Detect which cell encompasses the target text, then output its (x, y) center coordinate. 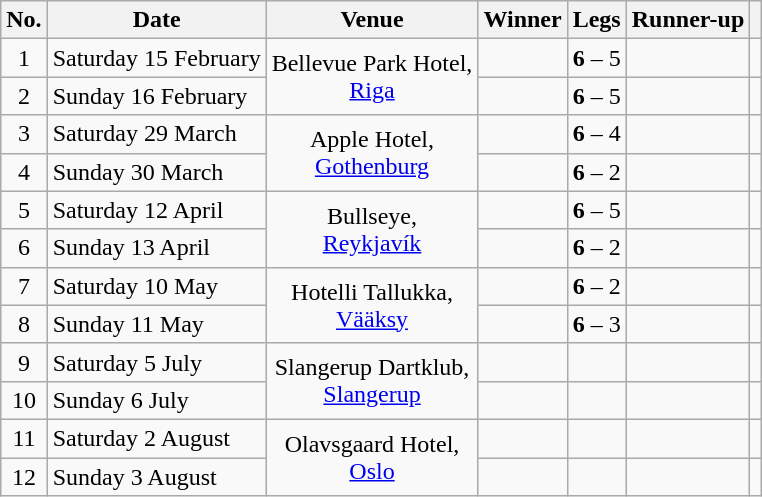
9 (24, 362)
Saturday 15 February (156, 58)
6 – 3 (596, 324)
Winner (522, 20)
Bullseye, Reykjavík (372, 229)
7 (24, 286)
8 (24, 324)
Venue (372, 20)
Saturday 10 May (156, 286)
Sunday 6 July (156, 400)
11 (24, 438)
Sunday 13 April (156, 248)
Saturday 5 July (156, 362)
Runner-up (688, 20)
1 (24, 58)
Date (156, 20)
Sunday 16 February (156, 96)
Saturday 29 March (156, 134)
6 – 4 (596, 134)
Legs (596, 20)
Apple Hotel, Gothenburg (372, 153)
5 (24, 210)
2 (24, 96)
6 (24, 248)
Sunday 3 August (156, 477)
4 (24, 172)
Saturday 12 April (156, 210)
No. (24, 20)
12 (24, 477)
Saturday 2 August (156, 438)
3 (24, 134)
Hotelli Tallukka, Vääksy (372, 305)
Sunday 30 March (156, 172)
Slangerup Dartklub, Slangerup (372, 381)
10 (24, 400)
Olavsgaard Hotel, Oslo (372, 457)
Bellevue Park Hotel, Riga (372, 77)
Sunday 11 May (156, 324)
